From the cell containing the given text, extract its center point as (x, y) coordinate. 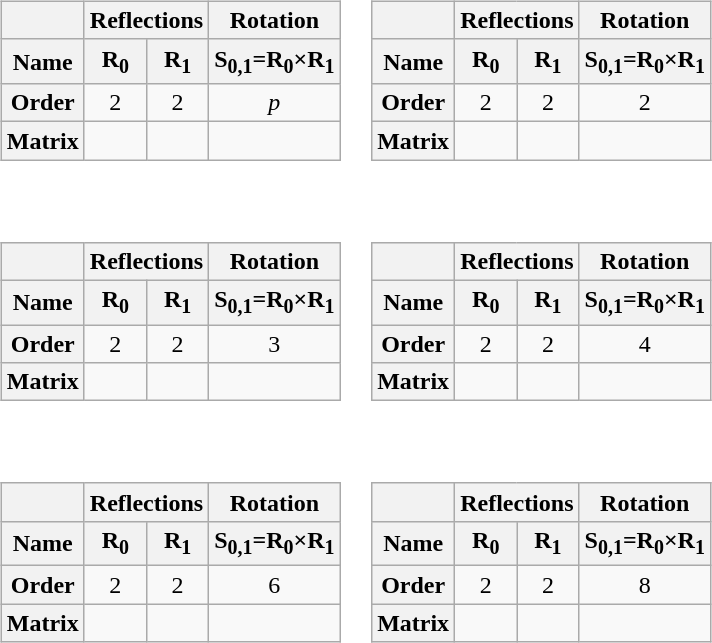
p (274, 103)
3 (274, 344)
8 (644, 585)
4 (644, 344)
6 (274, 585)
